Determine the [X, Y] coordinate at the center of the cell enclosing the given text.  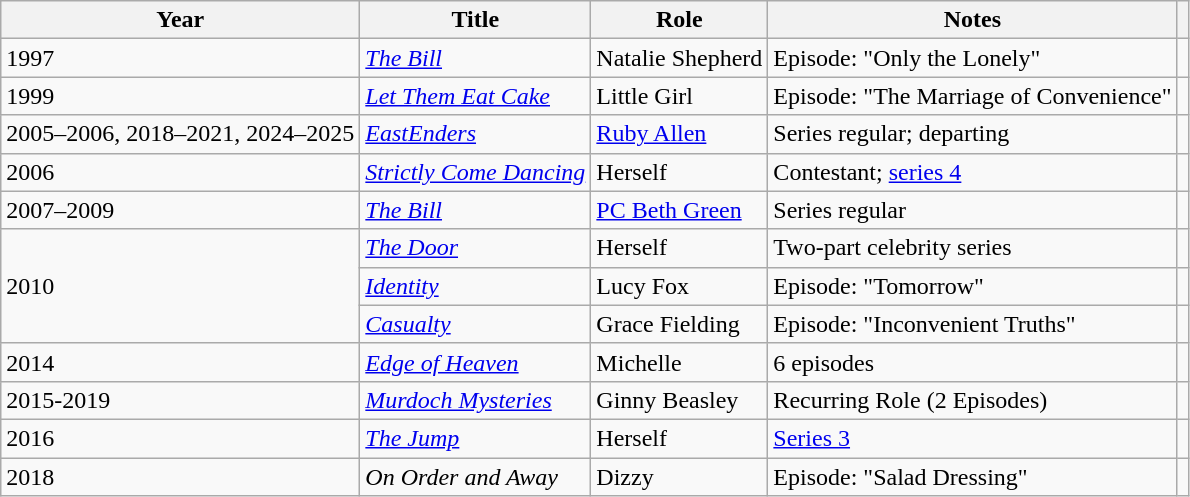
2006 [180, 172]
Murdoch Mysteries [476, 400]
Edge of Heaven [476, 362]
2015-2019 [180, 400]
2014 [180, 362]
Series regular [972, 210]
Grace Fielding [680, 324]
Recurring Role (2 Episodes) [972, 400]
Two-part celebrity series [972, 248]
2018 [180, 477]
Year [180, 20]
Little Girl [680, 96]
Episode: "Salad Dressing" [972, 477]
Ginny Beasley [680, 400]
The Door [476, 248]
Episode: "Tomorrow" [972, 286]
2007–2009 [180, 210]
Episode: "The Marriage of Convenience" [972, 96]
Lucy Fox [680, 286]
Notes [972, 20]
Michelle [680, 362]
Episode: "Inconvenient Truths" [972, 324]
Strictly Come Dancing [476, 172]
Contestant; series 4 [972, 172]
Title [476, 20]
Let Them Eat Cake [476, 96]
Series regular; departing [972, 134]
Ruby Allen [680, 134]
EastEnders [476, 134]
2010 [180, 286]
Identity [476, 286]
Series 3 [972, 438]
Dizzy [680, 477]
Casualty [476, 324]
On Order and Away [476, 477]
Episode: "Only the Lonely" [972, 58]
1999 [180, 96]
2016 [180, 438]
6 episodes [972, 362]
2005–2006, 2018–2021, 2024–2025 [180, 134]
The Jump [476, 438]
Natalie Shepherd [680, 58]
Role [680, 20]
1997 [180, 58]
PC Beth Green [680, 210]
